Locate the cell with the specified text and output its (x, y) center coordinate. 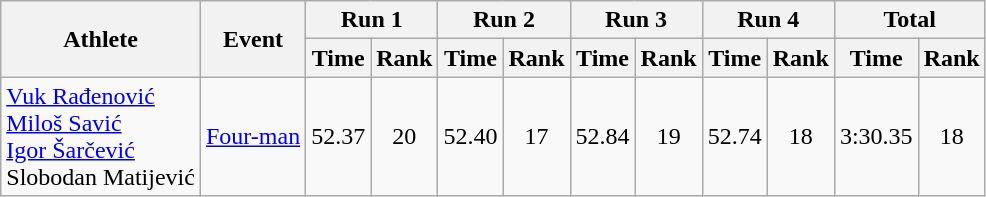
Run 2 (504, 20)
52.37 (338, 136)
Athlete (101, 39)
17 (536, 136)
52.40 (470, 136)
Run 3 (636, 20)
Run 1 (372, 20)
52.84 (602, 136)
Event (252, 39)
3:30.35 (876, 136)
52.74 (734, 136)
19 (668, 136)
Run 4 (768, 20)
Total (910, 20)
Four-man (252, 136)
Vuk RađenovićMiloš SavićIgor ŠarčevićSlobodan Matijević (101, 136)
20 (404, 136)
